Provide the (X, Y) coordinate of the cell's center where the given text is located.  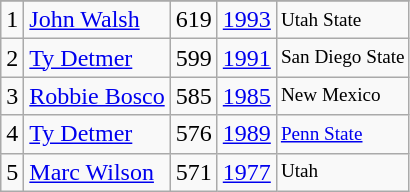
1991 (246, 58)
1985 (246, 96)
John Walsh (97, 20)
1 (12, 20)
2 (12, 58)
1993 (246, 20)
3 (12, 96)
4 (12, 134)
576 (194, 134)
Penn State (342, 134)
New Mexico (342, 96)
San Diego State (342, 58)
Utah (342, 172)
571 (194, 172)
1989 (246, 134)
619 (194, 20)
Robbie Bosco (97, 96)
5 (12, 172)
599 (194, 58)
585 (194, 96)
Utah State (342, 20)
1977 (246, 172)
Marc Wilson (97, 172)
